Locate the cell with the specified text and output its [X, Y] center coordinate. 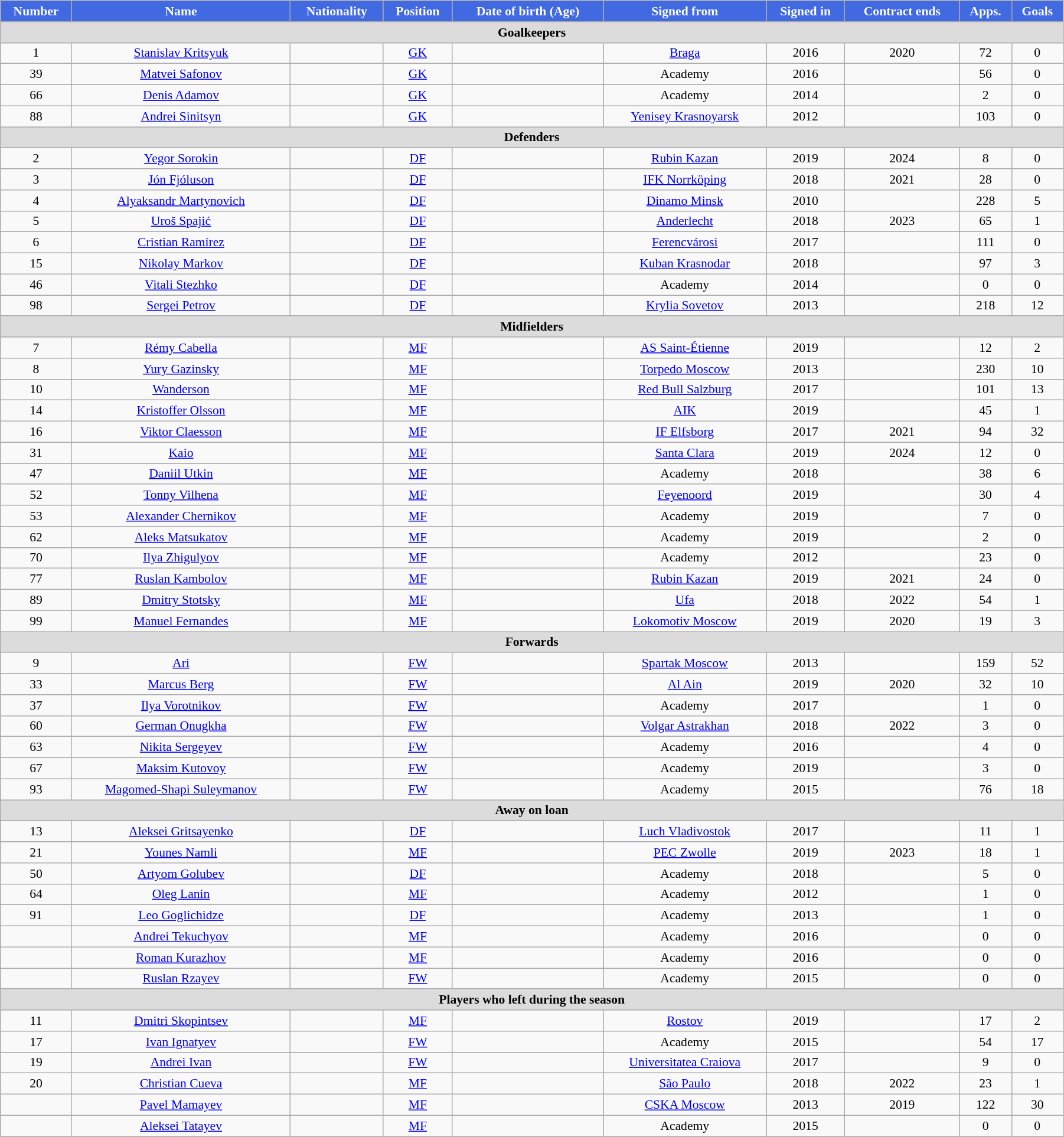
Andrei Sinitsyn [181, 116]
Ilya Zhigulyov [181, 558]
Younes Namli [181, 852]
Goals [1037, 11]
103 [985, 116]
Rostov [685, 1021]
Braga [685, 53]
São Paulo [685, 1084]
Marcus Berg [181, 684]
47 [36, 474]
14 [36, 411]
98 [36, 306]
50 [36, 874]
Magomed-Shapi Suleymanov [181, 789]
Signed from [685, 11]
Forwards [532, 642]
Contract ends [902, 11]
15 [36, 264]
IFK Norrköping [685, 179]
Number [36, 11]
Dmitry Stotsky [181, 600]
53 [36, 516]
Rémy Cabella [181, 348]
122 [985, 1105]
33 [36, 684]
218 [985, 306]
Artyom Golubev [181, 874]
Dmitri Skopintsev [181, 1021]
Ruslan Rzayev [181, 979]
Players who left during the season [532, 1000]
Viktor Claesson [181, 432]
16 [36, 432]
Cristian Ramírez [181, 243]
Jón Fjóluson [181, 179]
70 [36, 558]
111 [985, 243]
Goalkeepers [532, 32]
101 [985, 390]
Yury Gazinsky [181, 369]
Santa Clara [685, 453]
Alexander Chernikov [181, 516]
Ivan Ignatyev [181, 1042]
38 [985, 474]
Ilya Vorotnikov [181, 705]
64 [36, 894]
91 [36, 916]
72 [985, 53]
Away on loan [532, 811]
Lokomotiv Moscow [685, 621]
67 [36, 769]
Feyenoord [685, 495]
Signed in [805, 11]
Vitali Stezhko [181, 285]
60 [36, 726]
Universitatea Craiova [685, 1063]
Yegor Sorokin [181, 159]
German Onugkha [181, 726]
Sergei Petrov [181, 306]
97 [985, 264]
AIK [685, 411]
Uroš Spajić [181, 221]
39 [36, 74]
Anderlecht [685, 221]
Leo Goglichidze [181, 916]
Krylia Sovetov [685, 306]
63 [36, 747]
45 [985, 411]
Volgar Astrakhan [685, 726]
20 [36, 1084]
Andrei Tekuchyov [181, 937]
77 [36, 579]
Ruslan Kambolov [181, 579]
89 [36, 600]
21 [36, 852]
28 [985, 179]
93 [36, 789]
159 [985, 664]
Oleg Lanin [181, 894]
99 [36, 621]
Name [181, 11]
Daniil Utkin [181, 474]
Maksim Kutovoy [181, 769]
Aleksei Gritsayenko [181, 832]
228 [985, 201]
Aleksei Tatayev [181, 1126]
Torpedo Moscow [685, 369]
Position [418, 11]
Matvei Safonov [181, 74]
62 [36, 537]
Defenders [532, 138]
Wanderson [181, 390]
65 [985, 221]
Luch Vladivostok [685, 832]
230 [985, 369]
76 [985, 789]
56 [985, 74]
Apps. [985, 11]
Ari [181, 664]
66 [36, 96]
Nikita Sergeyev [181, 747]
Pavel Mamayev [181, 1105]
Denis Adamov [181, 96]
31 [36, 453]
Date of birth (Age) [528, 11]
Red Bull Salzburg [685, 390]
Manuel Fernandes [181, 621]
Andrei Ivan [181, 1063]
Tonny Vilhena [181, 495]
Ufa [685, 600]
46 [36, 285]
Kuban Krasnodar [685, 264]
Stanislav Kritsyuk [181, 53]
Midfielders [532, 327]
88 [36, 116]
94 [985, 432]
Yenisey Krasnoyarsk [685, 116]
CSKA Moscow [685, 1105]
Nationality [337, 11]
Roman Kurazhov [181, 958]
PEC Zwolle [685, 852]
Ferencvárosi [685, 243]
Dinamo Minsk [685, 201]
Christian Cueva [181, 1084]
Alyaksandr Martynovich [181, 201]
Spartak Moscow [685, 664]
24 [985, 579]
Kaio [181, 453]
37 [36, 705]
Aleks Matsukatov [181, 537]
IF Elfsborg [685, 432]
Al Ain [685, 684]
Nikolay Markov [181, 264]
Kristoffer Olsson [181, 411]
AS Saint-Étienne [685, 348]
2010 [805, 201]
